Scan for the cell matching the given text and deliver its (x, y) coordinate at center. 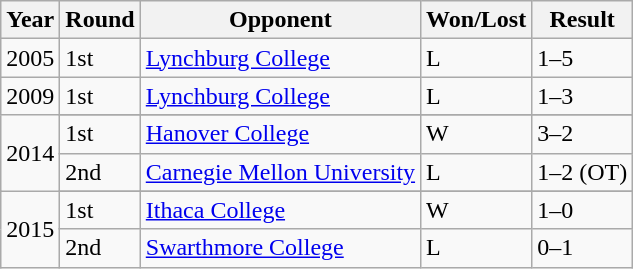
Carnegie Mellon University (280, 172)
2015 (30, 229)
Opponent (280, 20)
0–1 (582, 248)
1–3 (582, 96)
Ithaca College (280, 210)
Hanover College (280, 134)
3–2 (582, 134)
2005 (30, 58)
1–5 (582, 58)
2014 (30, 153)
Swarthmore College (280, 248)
1–2 (OT) (582, 172)
Year (30, 20)
1–0 (582, 210)
Won/Lost (476, 20)
Round (100, 20)
Result (582, 20)
2009 (30, 96)
